For the text-containing cell, return its midpoint in (X, Y) coordinate format. 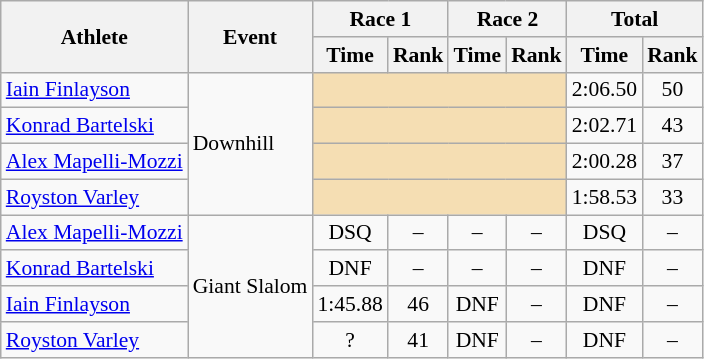
2:00.28 (604, 162)
Event (250, 36)
46 (418, 304)
50 (672, 90)
Giant Slalom (250, 286)
Race 2 (507, 19)
2:02.71 (604, 126)
41 (418, 340)
? (350, 340)
Race 1 (380, 19)
Total (635, 19)
1:58.53 (604, 197)
33 (672, 197)
37 (672, 162)
2:06.50 (604, 90)
Athlete (94, 36)
Downhill (250, 143)
1:45.88 (350, 304)
43 (672, 126)
